Find where the given text appears and provide that cell's center as (x, y) coordinate. 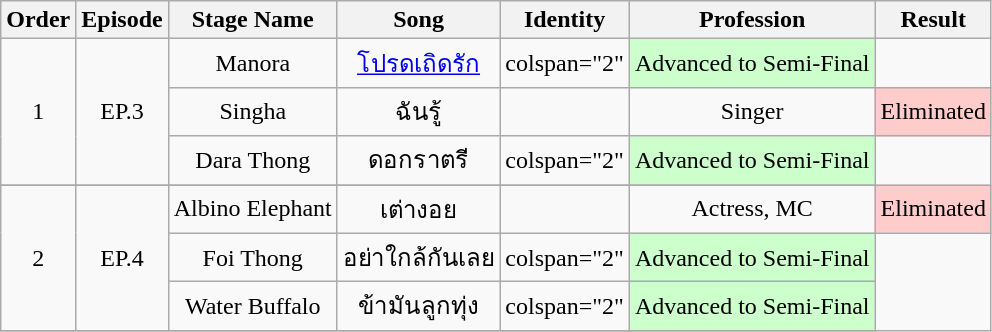
Result (933, 20)
Water Buffalo (252, 306)
อย่าใกล้กันเลย (418, 258)
เต่างอย (418, 208)
โปรดเถิดรัก (418, 64)
EP.4 (122, 257)
Profession (752, 20)
Stage Name (252, 20)
Manora (252, 64)
Singha (252, 112)
Singer (752, 112)
ข้ามันลูกทุ่ง (418, 306)
ดอกราตรี (418, 160)
EP.3 (122, 112)
Order (38, 20)
1 (38, 112)
Episode (122, 20)
ฉันรู้ (418, 112)
Actress, MC (752, 208)
Albino Elephant (252, 208)
2 (38, 257)
Song (418, 20)
Foi Thong (252, 258)
Dara Thong (252, 160)
Identity (565, 20)
